Detect which cell encompasses the target text, then output its (X, Y) center coordinate. 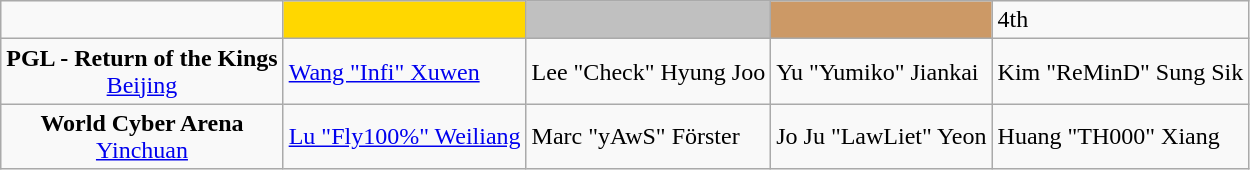
Huang "TH000" Xiang (1120, 136)
Lee "Check" Hyung Joo (648, 72)
Jo Ju "LawLiet" Yeon (882, 136)
4th (1120, 20)
Lu "Fly100%" Weiliang (404, 136)
Kim "ReMinD" Sung Sik (1120, 72)
Marc "yAwS" Förster (648, 136)
Yu "Yumiko" Jiankai (882, 72)
World Cyber Arena Yinchuan (142, 136)
Wang "Infi" Xuwen (404, 72)
PGL - Return of the Kings Beijing (142, 72)
